Pinpoint the cell where the given text exists, returning its [X, Y] midpoint coordinate. 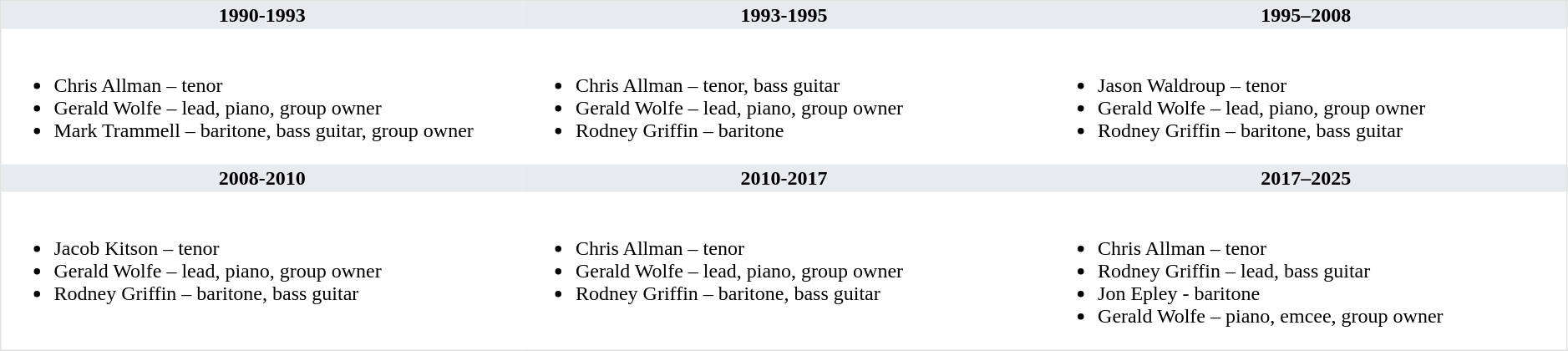
2017–2025 [1307, 177]
Jason Waldroup – tenorGerald Wolfe – lead, piano, group ownerRodney Griffin – baritone, bass guitar [1307, 96]
Chris Allman – tenorRodney Griffin – lead, bass guitarJon Epley - baritoneGerald Wolfe – piano, emcee, group owner [1307, 272]
Chris Allman – tenorGerald Wolfe – lead, piano, group ownerRodney Griffin – baritone, bass guitar [784, 272]
2008-2010 [262, 177]
1990-1993 [262, 15]
Chris Allman – tenorGerald Wolfe – lead, piano, group ownerMark Trammell – baritone, bass guitar, group owner [262, 96]
Chris Allman – tenor, bass guitarGerald Wolfe – lead, piano, group ownerRodney Griffin – baritone [784, 96]
1995–2008 [1307, 15]
2010-2017 [784, 177]
1993-1995 [784, 15]
Jacob Kitson – tenorGerald Wolfe – lead, piano, group ownerRodney Griffin – baritone, bass guitar [262, 272]
